Capture the cell that displays the provided text and extract its (X, Y) central coordinate. 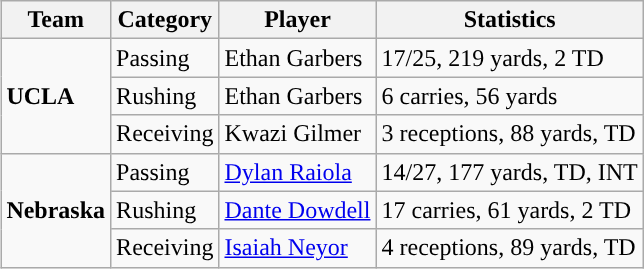
Team (56, 20)
17/25, 219 yards, 2 TD (510, 58)
Dante Dowdell (298, 210)
Category (165, 20)
6 carries, 56 yards (510, 96)
Isaiah Neyor (298, 248)
Kwazi Gilmer (298, 134)
Statistics (510, 20)
Dylan Raiola (298, 172)
Nebraska (56, 210)
14/27, 177 yards, TD, INT (510, 172)
17 carries, 61 yards, 2 TD (510, 210)
UCLA (56, 96)
3 receptions, 88 yards, TD (510, 134)
4 receptions, 89 yards, TD (510, 248)
Player (298, 20)
